From the cell containing the given text, extract its center point as [X, Y] coordinate. 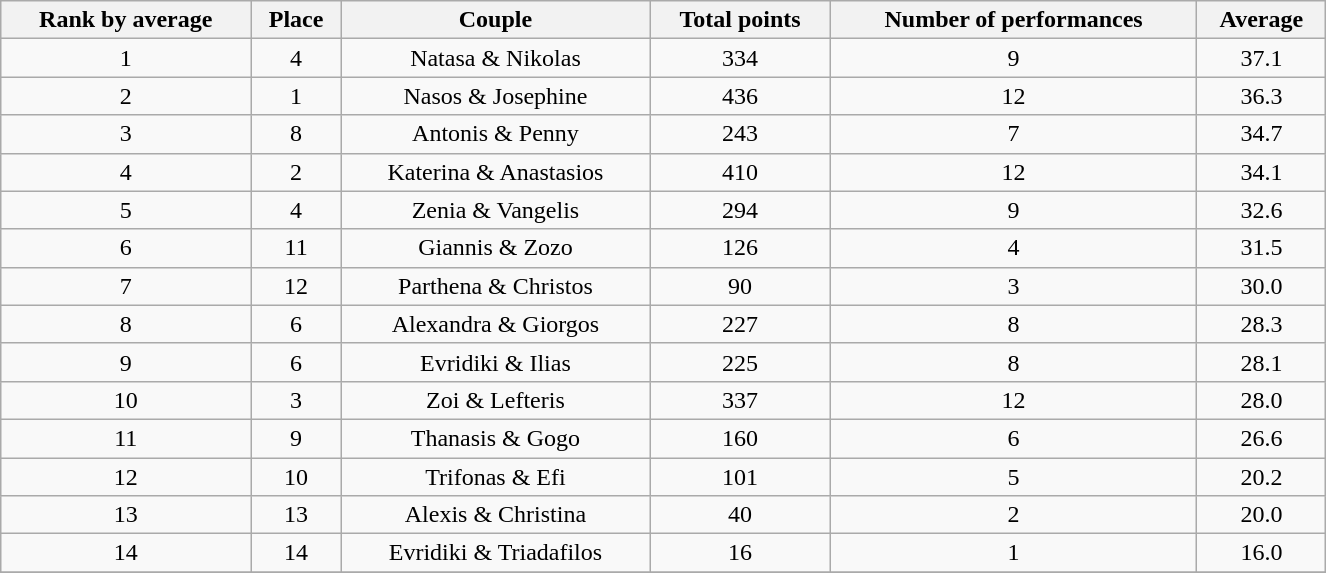
20.2 [1262, 477]
31.5 [1262, 248]
34.7 [1262, 134]
294 [740, 210]
34.1 [1262, 172]
28.0 [1262, 400]
20.0 [1262, 515]
16.0 [1262, 553]
227 [740, 324]
410 [740, 172]
Alexis & Christina [496, 515]
Giannis & Zozo [496, 248]
334 [740, 58]
36.3 [1262, 96]
90 [740, 286]
Evridiki & Ilias [496, 362]
28.1 [1262, 362]
Nasos & Josephine [496, 96]
40 [740, 515]
Alexandra & Giorgos [496, 324]
Place [296, 20]
436 [740, 96]
26.6 [1262, 438]
28.3 [1262, 324]
32.6 [1262, 210]
225 [740, 362]
Number of performances [1014, 20]
Thanasis & Gogo [496, 438]
101 [740, 477]
16 [740, 553]
30.0 [1262, 286]
Couple [496, 20]
37.1 [1262, 58]
Katerina & Anastasios [496, 172]
160 [740, 438]
243 [740, 134]
Rank by average [126, 20]
Zoi & Lefteris [496, 400]
Zenia & Vangelis [496, 210]
337 [740, 400]
Evridiki & Triadafilos [496, 553]
Average [1262, 20]
Total points [740, 20]
Trifonas & Efi [496, 477]
Parthena & Christos [496, 286]
Natasa & Nikolas [496, 58]
126 [740, 248]
Antonis & Penny [496, 134]
